Determine the [x, y] coordinate at the center of the cell enclosing the given text.  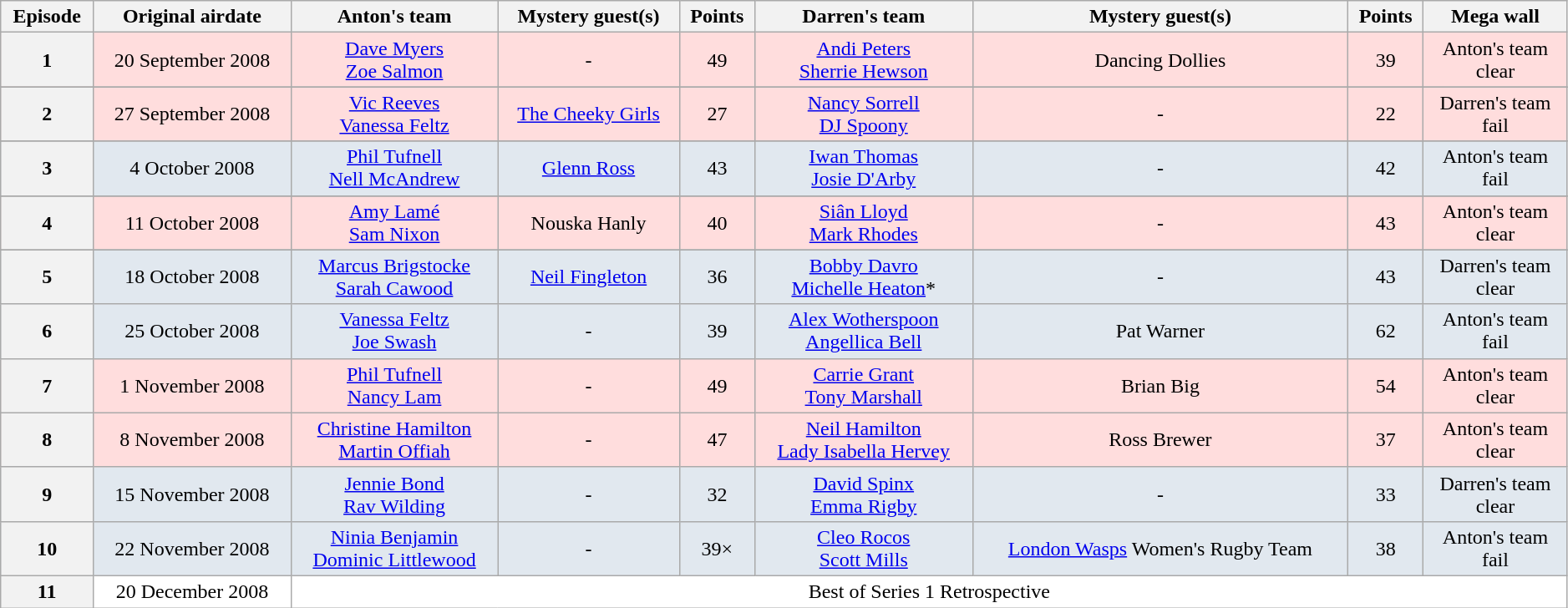
7 [47, 386]
Best of Series 1 Retrospective [929, 591]
6 [47, 331]
27 September 2008 [192, 114]
Phil TufnellNell McAndrew [394, 169]
Andi PetersSherrie Hewson [864, 60]
Original airdate [192, 17]
Episode [47, 17]
8 November 2008 [192, 439]
32 [717, 494]
18 October 2008 [192, 277]
David SpinxEmma Rigby [864, 494]
Ross Brewer [1160, 439]
Phil TufnellNancy Lam [394, 386]
Alex WotherspoonAngellica Bell [864, 331]
1 [47, 60]
2 [47, 114]
Cleo RocosScott Mills [864, 548]
Nancy SorrellDJ Spoony [864, 114]
38 [1386, 548]
Nouska Hanly [589, 222]
The Cheeky Girls [589, 114]
Dave MyersZoe Salmon [394, 60]
London Wasps Women's Rugby Team [1160, 548]
22 November 2008 [192, 548]
4 [47, 222]
Marcus BrigstockeSarah Cawood [394, 277]
1 November 2008 [192, 386]
10 [47, 548]
Iwan ThomasJosie D'Arby [864, 169]
Mega wall [1495, 17]
Dancing Dollies [1160, 60]
Carrie GrantTony Marshall [864, 386]
Darren's team [864, 17]
62 [1386, 331]
Brian Big [1160, 386]
15 November 2008 [192, 494]
11 October 2008 [192, 222]
Darren's teamfail [1495, 114]
Anton's team [394, 17]
4 October 2008 [192, 169]
54 [1386, 386]
20 September 2008 [192, 60]
47 [717, 439]
11 [47, 591]
33 [1386, 494]
Neil Fingleton [589, 277]
5 [47, 277]
Siân LloydMark Rhodes [864, 222]
8 [47, 439]
20 December 2008 [192, 591]
Ninia BenjaminDominic Littlewood [394, 548]
22 [1386, 114]
36 [717, 277]
37 [1386, 439]
Neil HamiltonLady Isabella Hervey [864, 439]
39× [717, 548]
Glenn Ross [589, 169]
Vic ReevesVanessa Feltz [394, 114]
Bobby DavroMichelle Heaton* [864, 277]
42 [1386, 169]
Christine HamiltonMartin Offiah [394, 439]
3 [47, 169]
Vanessa FeltzJoe Swash [394, 331]
Amy LaméSam Nixon [394, 222]
40 [717, 222]
Jennie BondRav Wilding [394, 494]
25 October 2008 [192, 331]
27 [717, 114]
Pat Warner [1160, 331]
9 [47, 494]
